Scan for the cell matching the given text and deliver its [X, Y] coordinate at center. 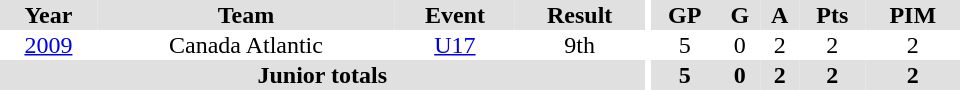
Result [580, 15]
Team [246, 15]
Year [48, 15]
PIM [913, 15]
9th [580, 45]
Pts [832, 15]
GP [684, 15]
G [740, 15]
Event [455, 15]
2009 [48, 45]
Junior totals [322, 75]
A [780, 15]
U17 [455, 45]
Canada Atlantic [246, 45]
